For the text-containing cell, return its midpoint in (x, y) coordinate format. 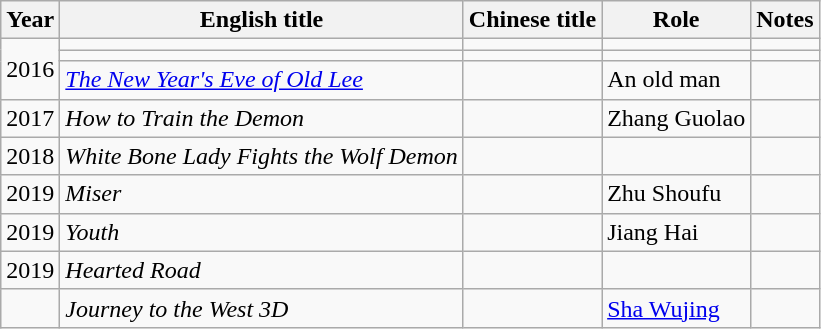
Sha Wujing (676, 308)
Hearted Road (262, 270)
Miser (262, 194)
Journey to the West 3D (262, 308)
Year (30, 20)
2018 (30, 156)
Role (676, 20)
Jiang Hai (676, 232)
Zhang Guolao (676, 118)
2016 (30, 69)
An old man (676, 80)
Notes (785, 20)
Chinese title (532, 20)
English title (262, 20)
How to Train the Demon (262, 118)
The New Year's Eve of Old Lee (262, 80)
Youth (262, 232)
2017 (30, 118)
Zhu Shoufu (676, 194)
White Bone Lady Fights the Wolf Demon (262, 156)
